Return the (X, Y) coordinate for the center point of the cell that contains the specified text.  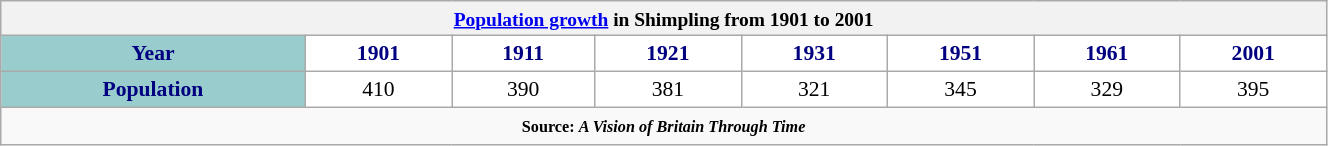
1951 (960, 54)
1961 (1107, 54)
329 (1107, 90)
1931 (814, 54)
Source: A Vision of Britain Through Time (664, 126)
381 (668, 90)
1901 (378, 54)
Population (154, 90)
1911 (524, 54)
395 (1253, 90)
2001 (1253, 54)
410 (378, 90)
Year (154, 54)
345 (960, 90)
1921 (668, 54)
321 (814, 90)
390 (524, 90)
Population growth in Shimpling from 1901 to 2001 (664, 18)
